Find where the given text appears and provide that cell's center as [X, Y] coordinate. 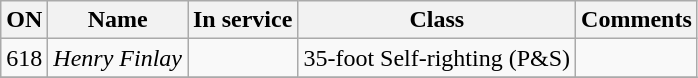
618 [24, 58]
In service [243, 20]
ON [24, 20]
35-foot Self-righting (P&S) [437, 58]
Henry Finlay [118, 58]
Comments [637, 20]
Name [118, 20]
Class [437, 20]
